Determine the (X, Y) coordinate at the center of the cell enclosing the given text.  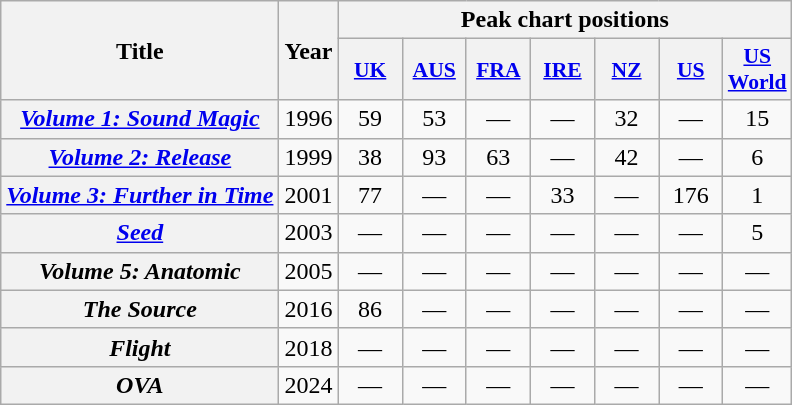
Peak chart positions (565, 20)
2016 (308, 309)
Seed (140, 233)
5 (758, 233)
77 (370, 195)
1 (758, 195)
UK (370, 70)
Volume 1: Sound Magic (140, 119)
2018 (308, 347)
32 (627, 119)
US (691, 70)
Year (308, 50)
Volume 5: Anatomic (140, 271)
59 (370, 119)
OVA (140, 385)
2005 (308, 271)
33 (562, 195)
1996 (308, 119)
Volume 2: Release (140, 157)
FRA (498, 70)
2003 (308, 233)
The Source (140, 309)
42 (627, 157)
USWorld (758, 70)
1999 (308, 157)
2001 (308, 195)
Title (140, 50)
63 (498, 157)
NZ (627, 70)
15 (758, 119)
Volume 3: Further in Time (140, 195)
38 (370, 157)
93 (434, 157)
2024 (308, 385)
86 (370, 309)
Flight (140, 347)
53 (434, 119)
6 (758, 157)
IRE (562, 70)
176 (691, 195)
AUS (434, 70)
